Extract the (X, Y) coordinate from the center of the cell holding the provided text.  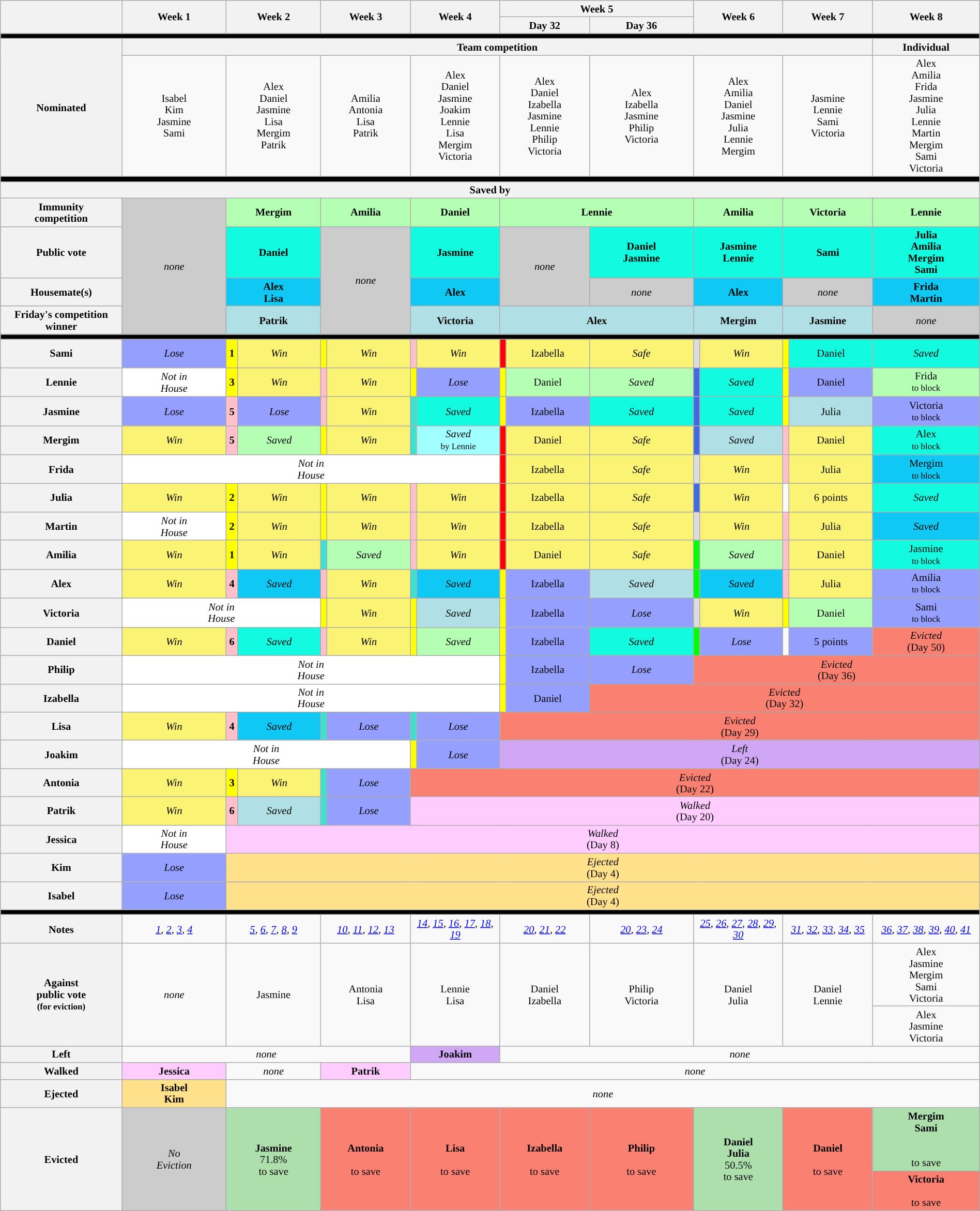
JuliaAmiliaMergimSami (926, 252)
AlexJasmineVictoria (926, 1025)
36, 37, 38, 39, 40, 41 (926, 929)
DanielJulia (738, 994)
DanielLennie (828, 994)
Immunitycompetition (61, 212)
AlexDanielJasmineJoakimLennieLisaMergimVictoria (455, 116)
AntoniaLisa (366, 994)
Martin (61, 526)
Antoniato save (366, 1159)
AlexJasmineMergimSamiVictoria (926, 974)
Philipto save (641, 1159)
Jasmine71.8%to save (274, 1159)
Notes (61, 929)
Evicted(Day 29) (740, 726)
Victoriato save (926, 1191)
AlexDanielIzabellaJasmineLenniePhilipVictoria (545, 116)
Victoriato block (926, 411)
NoEviction (174, 1159)
14, 15, 16, 17, 18, 19 (455, 929)
LennieLisa (455, 994)
PhilipVictoria (641, 994)
25, 26, 27, 28, 29, 30 (738, 929)
DanielJasmine (641, 252)
AlexIzabellaJasminePhilipVictoria (641, 116)
FridaMartin (926, 292)
Week 7 (828, 17)
AlexDanielJasmineLisaMergimPatrik (274, 116)
Housemate(s) (61, 292)
Frida (61, 469)
Week 1 (174, 17)
Walked (61, 1071)
Amiliato block (926, 584)
Philip (61, 670)
6 points (831, 498)
20, 23, 24 (641, 929)
Evicted(Day 22) (695, 783)
Saved by (490, 190)
Walked(Day 20) (695, 810)
Left(Day 24) (740, 755)
DanielJulia50.5%to save (738, 1159)
Kim (61, 867)
Evicted(Day 36) (837, 670)
5 points (831, 641)
Alexto block (926, 440)
MergimSamito save (926, 1139)
Public vote (61, 252)
Lisato save (455, 1159)
Week 2 (274, 17)
IsabelKimJasmineSami (174, 116)
20, 21, 22 (545, 929)
Week 5 (596, 8)
AmiliaAntoniaLisaPatrik (366, 116)
Mergimto block (926, 469)
Week 4 (455, 17)
Savedby Lennie (458, 440)
Ejected (61, 1094)
DanielIzabella (545, 994)
Week 8 (926, 17)
Samito block (926, 612)
Week 3 (366, 17)
Isabel (61, 895)
31, 32, 33, 34, 35 (828, 929)
5, 6, 7, 8, 9 (274, 929)
Izabellato save (545, 1159)
Friday's competitionwinner (61, 320)
JasmineLennieSamiVictoria (828, 116)
Team competition (497, 47)
AlexAmiliaDanielJasmineJuliaLennieMergim (738, 116)
Lisa (61, 726)
Day 36 (641, 25)
Individual (926, 47)
Walked(Day 8) (603, 839)
Left (61, 1054)
Againstpublic vote(for eviction) (61, 994)
JasmineLennie (738, 252)
1, 2, 3, 4 (174, 929)
Evicted(Day 50) (926, 641)
Fridato block (926, 382)
Danielto save (828, 1159)
IsabelKim (174, 1094)
Nominated (61, 108)
10, 11, 12, 13 (366, 929)
AlexAmiliaFridaJasmineJuliaLennieMartinMergimSamiVictoria (926, 116)
Antonia (61, 783)
Week 6 (738, 17)
Day 32 (545, 25)
Evicted (61, 1159)
AlexLisa (274, 292)
Evicted(Day 32) (785, 698)
Jasmineto block (926, 555)
